Locate the cell with the specified text and output its [x, y] center coordinate. 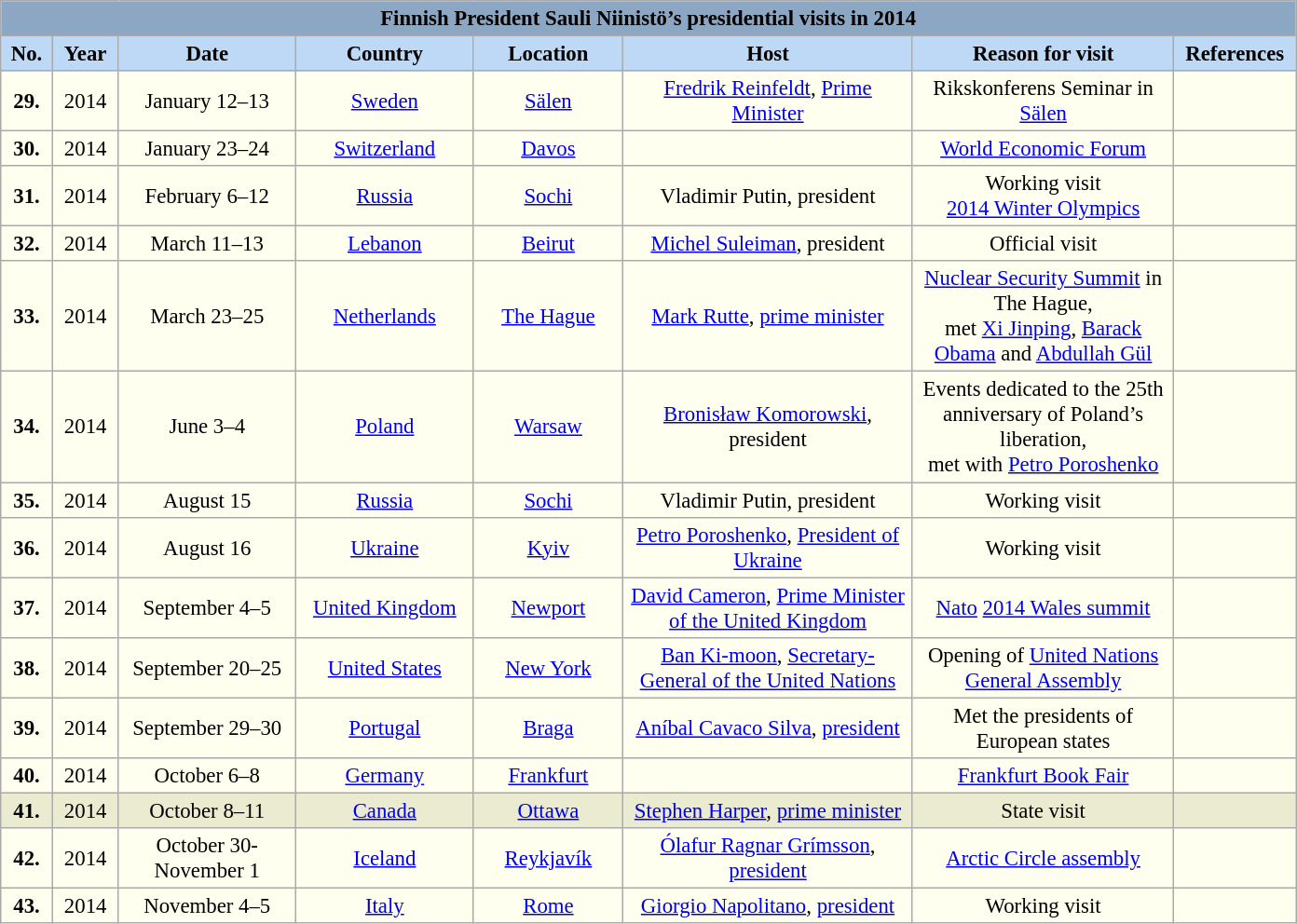
No. [27, 54]
38. [27, 667]
January 23–24 [207, 149]
Iceland [386, 859]
Reykjavík [548, 859]
Frankfurt Book Fair [1044, 776]
Aníbal Cavaco Silva, president [768, 728]
Lebanon [386, 244]
Warsaw [548, 427]
32. [27, 244]
August 15 [207, 500]
Michel Suleiman, president [768, 244]
Working visit2014 Winter Olympics [1044, 196]
Host [768, 54]
Location [548, 54]
Portugal [386, 728]
Italy [386, 905]
Canada [386, 810]
February 6–12 [207, 196]
34. [27, 427]
29. [27, 101]
Frankfurt [548, 776]
Kyiv [548, 548]
June 3–4 [207, 427]
United Kingdom [386, 607]
Date [207, 54]
Petro Poroshenko, President of Ukraine [768, 548]
Nuclear Security Summit in The Hague,met Xi Jinping, Barack Obama and Abdullah Gül [1044, 317]
Braga [548, 728]
August 16 [207, 548]
31. [27, 196]
41. [27, 810]
March 23–25 [207, 317]
43. [27, 905]
40. [27, 776]
Sälen [548, 101]
Events dedicated to the 25th anniversary of Poland’s liberation,met with Petro Poroshenko [1044, 427]
Ukraine [386, 548]
Sweden [386, 101]
September 20–25 [207, 667]
Davos [548, 149]
October 6–8 [207, 776]
Opening of United Nations General Assembly [1044, 667]
State visit [1044, 810]
The Hague [548, 317]
March 11–13 [207, 244]
Country [386, 54]
Rome [548, 905]
Year [86, 54]
Nato 2014 Wales summit [1044, 607]
42. [27, 859]
37. [27, 607]
November 4–5 [207, 905]
Ban Ki-moon, Secretary-General of the United Nations [768, 667]
Rikskonferens Seminar in Sälen [1044, 101]
Beirut [548, 244]
Bronisław Komorowski, president [768, 427]
Switzerland [386, 149]
References [1236, 54]
Fredrik Reinfeldt, Prime Minister [768, 101]
October 8–11 [207, 810]
Ólafur Ragnar Grímsson, president [768, 859]
October 30-November 1 [207, 859]
Poland [386, 427]
Germany [386, 776]
World Economic Forum [1044, 149]
Netherlands [386, 317]
30. [27, 149]
39. [27, 728]
Ottawa [548, 810]
September 29–30 [207, 728]
Giorgio Napolitano, president [768, 905]
Newport [548, 607]
36. [27, 548]
Stephen Harper, prime minister [768, 810]
January 12–13 [207, 101]
September 4–5 [207, 607]
35. [27, 500]
Finnish President Sauli Niinistö’s presidential visits in 2014 [648, 19]
United States [386, 667]
Mark Rutte, prime minister [768, 317]
David Cameron, Prime Minister of the United Kingdom [768, 607]
New York [548, 667]
Reason for visit [1044, 54]
Met the presidents of European states [1044, 728]
Arctic Circle assembly [1044, 859]
Official visit [1044, 244]
33. [27, 317]
